Output the (X, Y) coordinate of the center of the cell containing the given text.  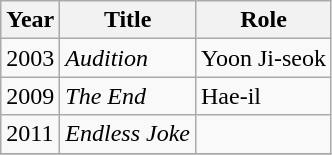
Year (30, 20)
Hae-il (263, 96)
The End (128, 96)
Endless Joke (128, 134)
2009 (30, 96)
Title (128, 20)
Audition (128, 58)
2003 (30, 58)
2011 (30, 134)
Yoon Ji-seok (263, 58)
Role (263, 20)
